Output the (X, Y) coordinate of the center of the cell containing the given text.  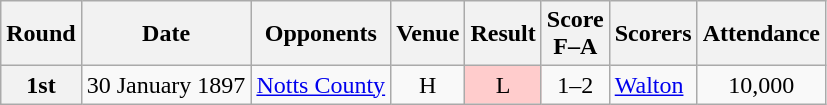
1st (41, 85)
Date (166, 34)
10,000 (761, 85)
ScoreF–A (575, 34)
Walton (653, 85)
Round (41, 34)
Scorers (653, 34)
Opponents (321, 34)
30 January 1897 (166, 85)
Notts County (321, 85)
1–2 (575, 85)
Attendance (761, 34)
H (428, 85)
L (503, 85)
Result (503, 34)
Venue (428, 34)
